Extract the (x, y) coordinate from the center of the cell holding the provided text.  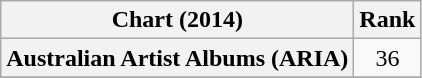
Chart (2014) (178, 20)
Rank (388, 20)
36 (388, 58)
Australian Artist Albums (ARIA) (178, 58)
